Search for the cell housing the specified text and yield its (X, Y) center coordinate. 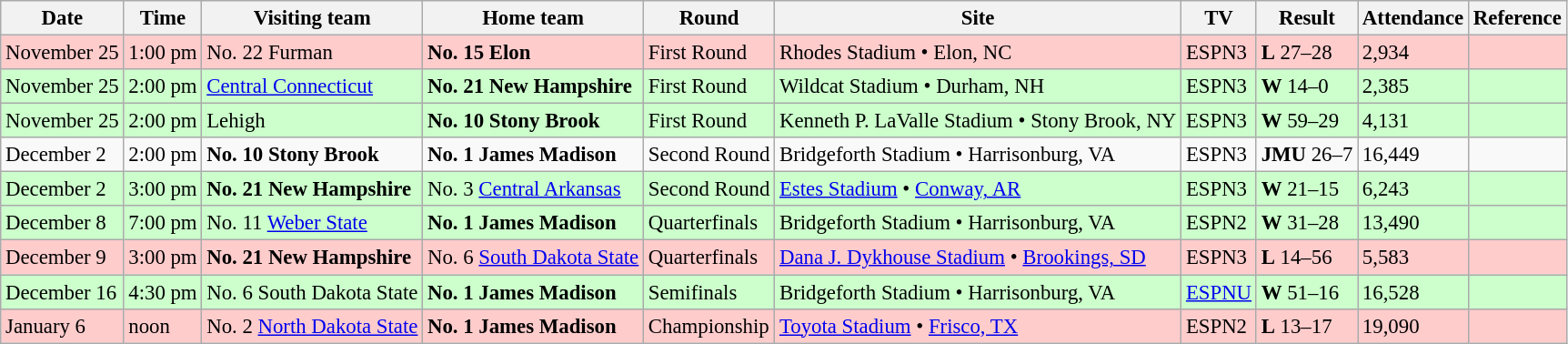
Kenneth P. LaValle Stadium • Stony Brook, NY (979, 121)
16,528 (1413, 292)
L 14–56 (1306, 258)
19,090 (1413, 326)
7:00 pm (163, 223)
4:30 pm (163, 292)
December 8 (62, 223)
13,490 (1413, 223)
Date (62, 18)
December 9 (62, 258)
Championship (709, 326)
TV (1219, 18)
Estes Stadium • Conway, AR (979, 189)
2,385 (1413, 86)
W 14–0 (1306, 86)
4,131 (1413, 121)
L 27–28 (1306, 53)
W 31–28 (1306, 223)
2,934 (1413, 53)
Dana J. Dykhouse Stadium • Brookings, SD (979, 258)
Visiting team (313, 18)
W 59–29 (1306, 121)
Lehigh (313, 121)
ESPNU (1219, 292)
No. 22 Furman (313, 53)
W 51–16 (1306, 292)
1:00 pm (163, 53)
5,583 (1413, 258)
Result (1306, 18)
Round (709, 18)
No. 2 North Dakota State (313, 326)
16,449 (1413, 155)
6,243 (1413, 189)
Semifinals (709, 292)
December 16 (62, 292)
Attendance (1413, 18)
Reference (1518, 18)
Site (979, 18)
JMU 26–7 (1306, 155)
Home team (533, 18)
noon (163, 326)
Time (163, 18)
No. 3 Central Arkansas (533, 189)
Wildcat Stadium • Durham, NH (979, 86)
No. 11 Weber State (313, 223)
Central Connecticut (313, 86)
January 6 (62, 326)
Toyota Stadium • Frisco, TX (979, 326)
L 13–17 (1306, 326)
Rhodes Stadium • Elon, NC (979, 53)
W 21–15 (1306, 189)
No. 15 Elon (533, 53)
